Output the [X, Y] coordinate of the center of the cell containing the given text.  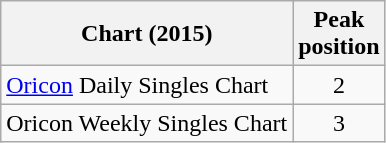
3 [339, 123]
2 [339, 85]
Oricon Weekly Singles Chart [147, 123]
Oricon Daily Singles Chart [147, 85]
Chart (2015) [147, 34]
Peakposition [339, 34]
